Capture the cell that displays the provided text and extract its (X, Y) central coordinate. 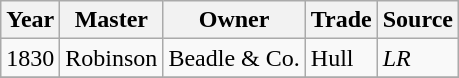
Beadle & Co. (234, 58)
LR (418, 58)
Year (30, 20)
1830 (30, 58)
Trade (341, 20)
Hull (341, 58)
Owner (234, 20)
Robinson (112, 58)
Master (112, 20)
Source (418, 20)
